Capture the cell that displays the provided text and extract its (x, y) central coordinate. 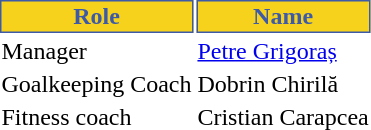
Goalkeeping Coach (96, 84)
Manager (96, 51)
Dobrin Chirilă (283, 84)
Name (283, 16)
Petre Grigoraș (283, 51)
Role (96, 16)
